Provide the [x, y] coordinate of the cell's center where the given text is located.  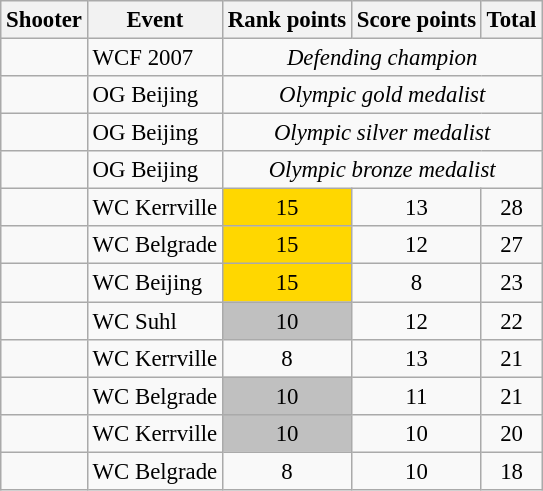
18 [511, 471]
Shooter [44, 20]
20 [511, 433]
Defending champion [382, 58]
Olympic silver medalist [382, 133]
Olympic bronze medalist [382, 170]
Total [511, 20]
Rank points [288, 20]
Score points [417, 20]
WC Beijing [154, 283]
11 [417, 396]
28 [511, 208]
Event [154, 20]
27 [511, 245]
WC Suhl [154, 321]
WCF 2007 [154, 58]
23 [511, 283]
Olympic gold medalist [382, 95]
22 [511, 321]
